Scan for the cell matching the given text and deliver its [X, Y] coordinate at center. 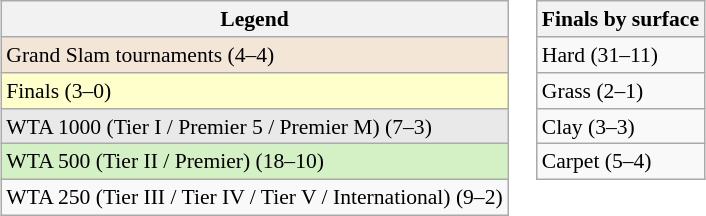
Grand Slam tournaments (4–4) [254, 55]
Carpet (5–4) [620, 162]
Hard (31–11) [620, 55]
WTA 500 (Tier II / Premier) (18–10) [254, 162]
Finals (3–0) [254, 91]
WTA 250 (Tier III / Tier IV / Tier V / International) (9–2) [254, 197]
Legend [254, 19]
Finals by surface [620, 19]
Clay (3–3) [620, 126]
WTA 1000 (Tier I / Premier 5 / Premier M) (7–3) [254, 126]
Grass (2–1) [620, 91]
